From the cell containing the given text, extract its center point as [x, y] coordinate. 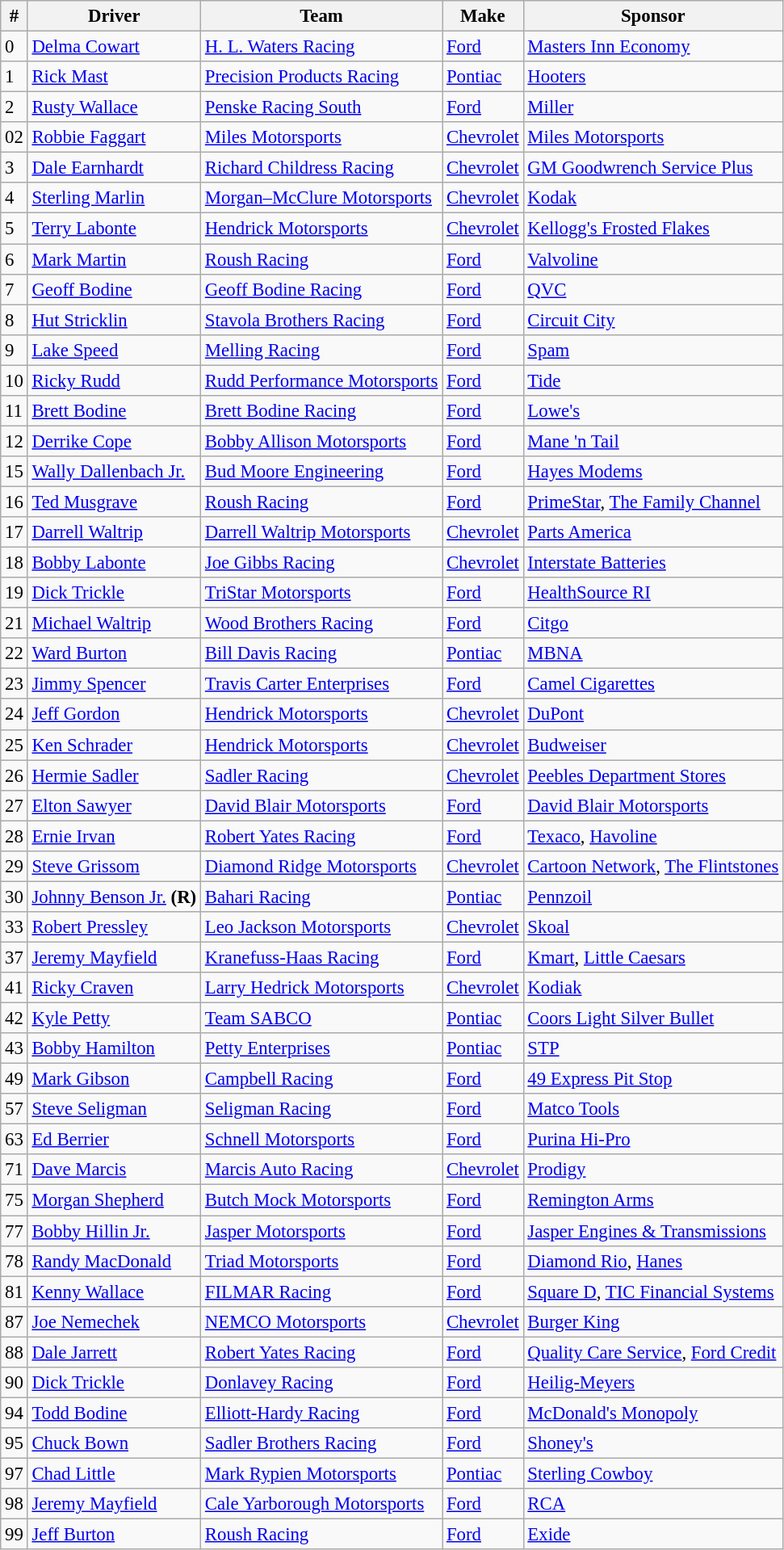
27 [15, 805]
Team SABCO [321, 1019]
Hooters [653, 77]
Miller [653, 107]
Shoney's [653, 1443]
PrimeStar, The Family Channel [653, 502]
Jasper Engines & Transmissions [653, 1231]
4 [15, 198]
Hermie Sadler [114, 775]
Purina Hi-Pro [653, 1140]
17 [15, 532]
Steve Seligman [114, 1109]
33 [15, 927]
19 [15, 593]
Joe Gibbs Racing [321, 563]
Burger King [653, 1321]
0 [15, 47]
Ricky Craven [114, 988]
Valvoline [653, 259]
Hut Stricklin [114, 320]
57 [15, 1109]
Johnny Benson Jr. (R) [114, 897]
Team [321, 16]
Square D, TIC Financial Systems [653, 1292]
Circuit City [653, 320]
30 [15, 897]
Larry Hedrick Motorsports [321, 988]
Budweiser [653, 745]
Ernie Irvan [114, 836]
49 Express Pit Stop [653, 1079]
9 [15, 350]
Darrell Waltrip Motorsports [321, 532]
Seligman Racing [321, 1109]
McDonald's Monopoly [653, 1413]
H. L. Waters Racing [321, 47]
Sadler Brothers Racing [321, 1443]
Geoff Bodine Racing [321, 289]
Morgan–McClure Motorsports [321, 198]
Interstate Batteries [653, 563]
Ted Musgrave [114, 502]
Mark Gibson [114, 1079]
77 [15, 1231]
Bill Davis Racing [321, 653]
Mark Rypien Motorsports [321, 1473]
81 [15, 1292]
Sterling Marlin [114, 198]
Make [483, 16]
Mane 'n Tail [653, 441]
Rick Mast [114, 77]
Parts America [653, 532]
Ward Burton [114, 653]
Richard Childress Racing [321, 168]
Kyle Petty [114, 1019]
Heilig-Meyers [653, 1383]
MBNA [653, 653]
Bobby Hamilton [114, 1048]
# [15, 16]
7 [15, 289]
Mark Martin [114, 259]
Jasper Motorsports [321, 1231]
Lake Speed [114, 350]
78 [15, 1261]
99 [15, 1535]
8 [15, 320]
Bobby Allison Motorsports [321, 441]
87 [15, 1321]
Sponsor [653, 16]
37 [15, 957]
Ricky Rudd [114, 380]
Randy MacDonald [114, 1261]
63 [15, 1140]
95 [15, 1443]
Wood Brothers Racing [321, 624]
Spam [653, 350]
Hayes Modems [653, 472]
Dale Earnhardt [114, 168]
GM Goodwrench Service Plus [653, 168]
6 [15, 259]
Tide [653, 380]
Leo Jackson Motorsports [321, 927]
Marcis Auto Racing [321, 1170]
Kellogg's Frosted Flakes [653, 229]
49 [15, 1079]
Joe Nemechek [114, 1321]
23 [15, 684]
Rudd Performance Motorsports [321, 380]
Dale Jarrett [114, 1352]
Triad Motorsports [321, 1261]
Dave Marcis [114, 1170]
Todd Bodine [114, 1413]
Cartoon Network, The Flintstones [653, 867]
Masters Inn Economy [653, 47]
FILMAR Racing [321, 1292]
Schnell Motorsports [321, 1140]
Penske Racing South [321, 107]
29 [15, 867]
43 [15, 1048]
18 [15, 563]
Texaco, Havoline [653, 836]
Rusty Wallace [114, 107]
DuPont [653, 715]
Chad Little [114, 1473]
Skoal [653, 927]
Jeff Gordon [114, 715]
Robert Pressley [114, 927]
Kodiak [653, 988]
15 [15, 472]
Butch Mock Motorsports [321, 1200]
Exide [653, 1535]
Diamond Ridge Motorsports [321, 867]
21 [15, 624]
28 [15, 836]
71 [15, 1170]
Jeff Burton [114, 1535]
3 [15, 168]
Pennzoil [653, 897]
Steve Grissom [114, 867]
RCA [653, 1504]
98 [15, 1504]
Melling Racing [321, 350]
26 [15, 775]
Prodigy [653, 1170]
Travis Carter Enterprises [321, 684]
Remington Arms [653, 1200]
Brett Bodine Racing [321, 411]
Morgan Shepherd [114, 1200]
Kmart, Little Caesars [653, 957]
88 [15, 1352]
Brett Bodine [114, 411]
Chuck Bown [114, 1443]
Ken Schrader [114, 745]
Peebles Department Stores [653, 775]
Sadler Racing [321, 775]
Quality Care Service, Ford Credit [653, 1352]
Derrike Cope [114, 441]
QVC [653, 289]
Elton Sawyer [114, 805]
97 [15, 1473]
Diamond Rio, Hanes [653, 1261]
Darrell Waltrip [114, 532]
90 [15, 1383]
16 [15, 502]
5 [15, 229]
41 [15, 988]
Kranefuss-Haas Racing [321, 957]
Terry Labonte [114, 229]
Camel Cigarettes [653, 684]
Elliott-Hardy Racing [321, 1413]
Bahari Racing [321, 897]
Kenny Wallace [114, 1292]
Lowe's [653, 411]
Jimmy Spencer [114, 684]
Matco Tools [653, 1109]
STP [653, 1048]
Petty Enterprises [321, 1048]
HealthSource RI [653, 593]
Bobby Labonte [114, 563]
Sterling Cowboy [653, 1473]
11 [15, 411]
02 [15, 137]
2 [15, 107]
24 [15, 715]
Coors Light Silver Bullet [653, 1019]
42 [15, 1019]
Stavola Brothers Racing [321, 320]
Robbie Faggart [114, 137]
25 [15, 745]
Bobby Hillin Jr. [114, 1231]
94 [15, 1413]
Driver [114, 16]
Kodak [653, 198]
12 [15, 441]
Ed Berrier [114, 1140]
Bud Moore Engineering [321, 472]
1 [15, 77]
Michael Waltrip [114, 624]
NEMCO Motorsports [321, 1321]
75 [15, 1200]
Wally Dallenbach Jr. [114, 472]
Geoff Bodine [114, 289]
Delma Cowart [114, 47]
Citgo [653, 624]
Precision Products Racing [321, 77]
Cale Yarborough Motorsports [321, 1504]
TriStar Motorsports [321, 593]
Donlavey Racing [321, 1383]
22 [15, 653]
10 [15, 380]
Campbell Racing [321, 1079]
